Extract the (X, Y) coordinate from the center of the cell holding the provided text.  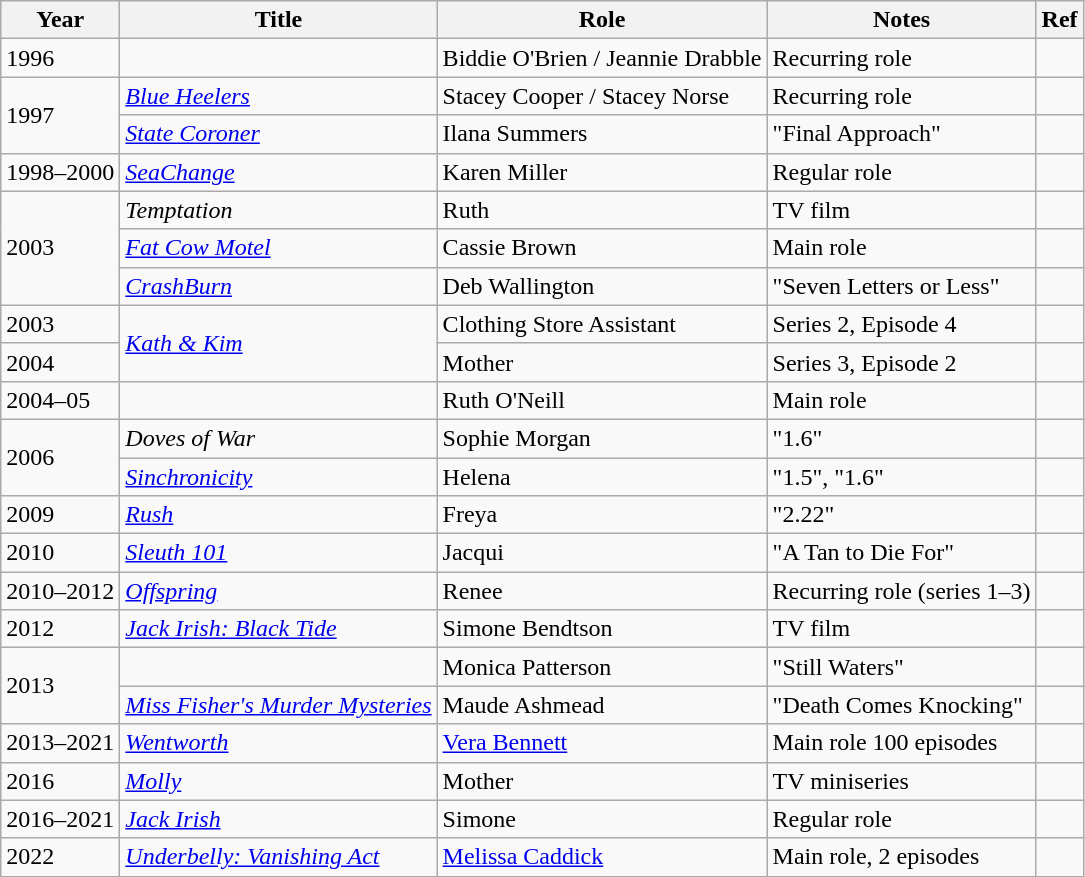
Series 2, Episode 4 (902, 324)
Rush (278, 515)
Helena (602, 477)
Temptation (278, 210)
Offspring (278, 591)
"Still Waters" (902, 667)
Melissa Caddick (602, 857)
Kath & Kim (278, 343)
Jack Irish (278, 819)
Miss Fisher's Murder Mysteries (278, 705)
Series 3, Episode 2 (902, 362)
Vera Bennett (602, 743)
2009 (60, 515)
1997 (60, 115)
"1.5", "1.6" (902, 477)
Molly (278, 781)
Ilana Summers (602, 134)
Monica Patterson (602, 667)
Year (60, 20)
"Death Comes Knocking" (902, 705)
Renee (602, 591)
TV miniseries (902, 781)
2022 (60, 857)
Jack Irish: Black Tide (278, 629)
Ruth O'Neill (602, 400)
Simone Bendtson (602, 629)
Ref (1060, 20)
"Seven Letters or Less" (902, 286)
Jacqui (602, 553)
2016 (60, 781)
2010–2012 (60, 591)
Sleuth 101 (278, 553)
2004–05 (60, 400)
"Final Approach" (902, 134)
Simone (602, 819)
Clothing Store Assistant (602, 324)
Fat Cow Motel (278, 248)
Wentworth (278, 743)
Freya (602, 515)
SeaChange (278, 172)
Maude Ashmead (602, 705)
Role (602, 20)
"1.6" (902, 438)
2004 (60, 362)
2013–2021 (60, 743)
1998–2000 (60, 172)
Ruth (602, 210)
Doves of War (278, 438)
Sinchronicity (278, 477)
"A Tan to Die For" (902, 553)
2016–2021 (60, 819)
2010 (60, 553)
Blue Heelers (278, 96)
Recurring role (series 1–3) (902, 591)
CrashBurn (278, 286)
Title (278, 20)
2012 (60, 629)
Stacey Cooper / Stacey Norse (602, 96)
Notes (902, 20)
2013 (60, 686)
Deb Wallington (602, 286)
Underbelly: Vanishing Act (278, 857)
Biddie O'Brien / Jeannie Drabble (602, 58)
Sophie Morgan (602, 438)
"2.22" (902, 515)
Cassie Brown (602, 248)
Karen Miller (602, 172)
Main role 100 episodes (902, 743)
1996 (60, 58)
Main role, 2 episodes (902, 857)
State Coroner (278, 134)
2006 (60, 457)
